Identify which cell holds the provided text, then report its [X, Y] central coordinate. 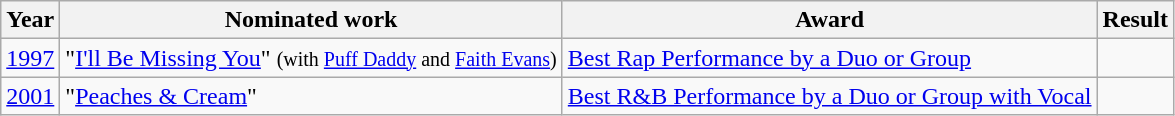
Award [830, 20]
"Peaches & Cream" [311, 96]
"I'll Be Missing You" (with Puff Daddy and Faith Evans) [311, 58]
1997 [30, 58]
Best Rap Performance by a Duo or Group [830, 58]
Best R&B Performance by a Duo or Group with Vocal [830, 96]
Result [1135, 20]
2001 [30, 96]
Nominated work [311, 20]
Year [30, 20]
